Search for the cell housing the specified text and yield its (x, y) center coordinate. 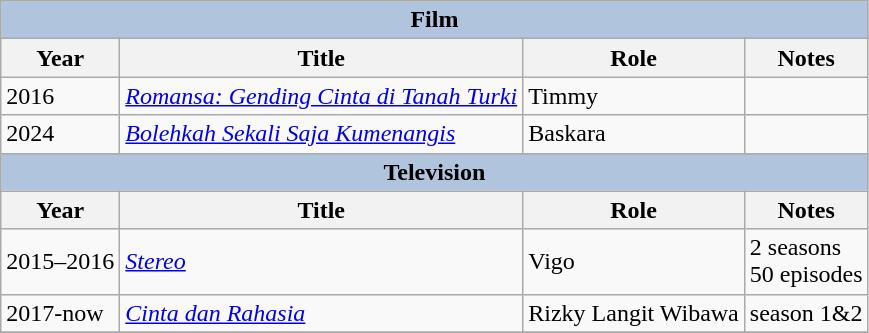
Film (434, 20)
Baskara (634, 134)
2 seasons50 episodes (806, 262)
2016 (60, 96)
Vigo (634, 262)
Television (434, 172)
Timmy (634, 96)
2015–2016 (60, 262)
Rizky Langit Wibawa (634, 313)
Romansa: Gending Cinta di Tanah Turki (322, 96)
Bolehkah Sekali Saja Kumenangis (322, 134)
2024 (60, 134)
season 1&2 (806, 313)
2017-now (60, 313)
Cinta dan Rahasia (322, 313)
Stereo (322, 262)
